Pinpoint the cell where the given text exists, returning its (X, Y) midpoint coordinate. 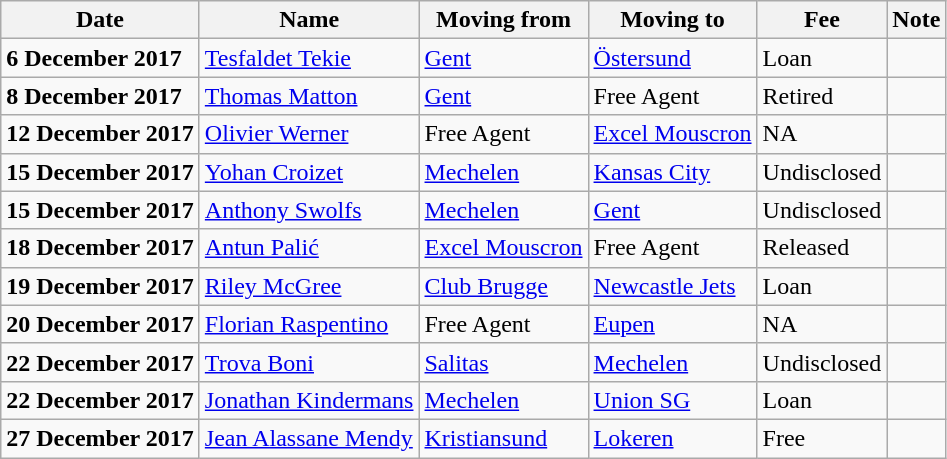
Jean Alassane Mendy (309, 438)
Antun Palić (309, 248)
6 December 2017 (100, 58)
Date (100, 20)
Retired (822, 96)
20 December 2017 (100, 324)
Anthony Swolfs (309, 210)
Yohan Croizet (309, 172)
19 December 2017 (100, 286)
Club Brugge (504, 286)
Jonathan Kindermans (309, 400)
Newcastle Jets (672, 286)
Moving to (672, 20)
Trova Boni (309, 362)
Eupen (672, 324)
Östersund (672, 58)
Thomas Matton (309, 96)
Fee (822, 20)
18 December 2017 (100, 248)
Moving from (504, 20)
Free (822, 438)
8 December 2017 (100, 96)
Florian Raspentino (309, 324)
Lokeren (672, 438)
Name (309, 20)
27 December 2017 (100, 438)
Riley McGree (309, 286)
Salitas (504, 362)
Tesfaldet Tekie (309, 58)
Union SG (672, 400)
Kansas City (672, 172)
Kristiansund (504, 438)
12 December 2017 (100, 134)
Released (822, 248)
Note (916, 20)
Olivier Werner (309, 134)
